Capture the cell that displays the provided text and extract its (X, Y) central coordinate. 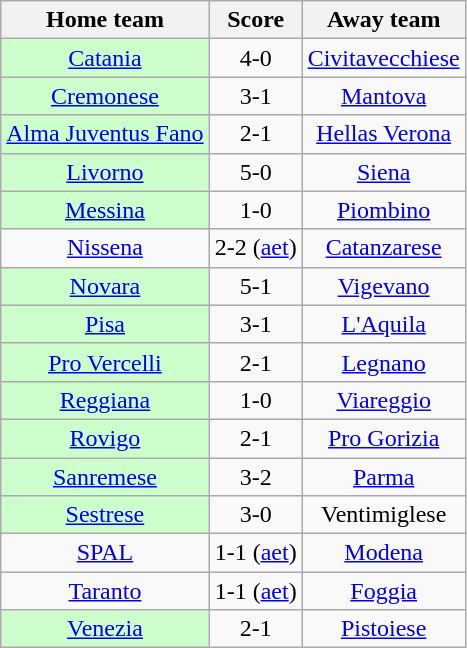
4-0 (256, 58)
Venezia (105, 629)
Catania (105, 58)
Parma (384, 477)
Messina (105, 210)
Cremonese (105, 96)
Home team (105, 20)
Modena (384, 553)
Legnano (384, 362)
Taranto (105, 591)
Novara (105, 286)
Alma Juventus Fano (105, 134)
Reggiana (105, 400)
Civitavecchiese (384, 58)
Foggia (384, 591)
Livorno (105, 172)
3-2 (256, 477)
Mantova (384, 96)
Piombino (384, 210)
Rovigo (105, 438)
5-0 (256, 172)
Ventimiglese (384, 515)
5-1 (256, 286)
Nissena (105, 248)
Pisa (105, 324)
2-2 (aet) (256, 248)
Siena (384, 172)
SPAL (105, 553)
Hellas Verona (384, 134)
Catanzarese (384, 248)
L'Aquila (384, 324)
Pro Gorizia (384, 438)
Viareggio (384, 400)
Vigevano (384, 286)
Pistoiese (384, 629)
Away team (384, 20)
3-0 (256, 515)
Score (256, 20)
Sestrese (105, 515)
Pro Vercelli (105, 362)
Sanremese (105, 477)
